Detect which cell encompasses the target text, then output its (X, Y) center coordinate. 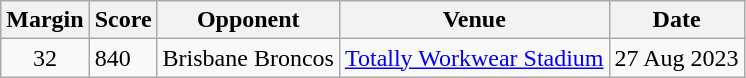
Venue (474, 20)
Score (123, 20)
Brisbane Broncos (248, 58)
27 Aug 2023 (676, 58)
Date (676, 20)
32 (45, 58)
Margin (45, 20)
Opponent (248, 20)
Totally Workwear Stadium (474, 58)
840 (123, 58)
